Capture the cell that displays the provided text and extract its (X, Y) central coordinate. 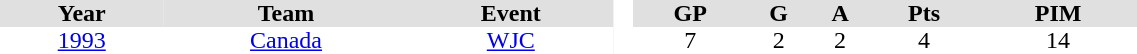
4 (924, 40)
1993 (82, 40)
A (840, 14)
7 (690, 40)
Team (286, 14)
Pts (924, 14)
G (779, 14)
WJC (511, 40)
Event (511, 14)
GP (690, 14)
Year (82, 14)
Canada (286, 40)
